Scan for the cell matching the given text and deliver its [x, y] coordinate at center. 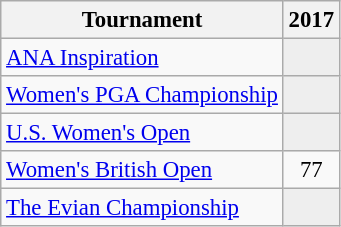
Women's PGA Championship [142, 95]
ANA Inspiration [142, 58]
The Evian Championship [142, 208]
Tournament [142, 20]
2017 [311, 20]
Women's British Open [142, 170]
77 [311, 170]
U.S. Women's Open [142, 133]
